Capture the cell that displays the provided text and extract its (x, y) central coordinate. 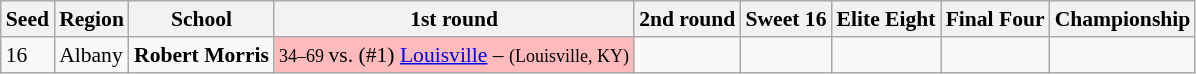
School (202, 19)
Championship (1123, 19)
Elite Eight (886, 19)
Region (92, 19)
34–69 vs. (#1) Louisville – (Louisville, KY) (454, 55)
1st round (454, 19)
2nd round (687, 19)
16 (28, 55)
Robert Morris (202, 55)
Albany (92, 55)
Seed (28, 19)
Final Four (996, 19)
Sweet 16 (786, 19)
